Return [X, Y] of the center of cell containing provided text 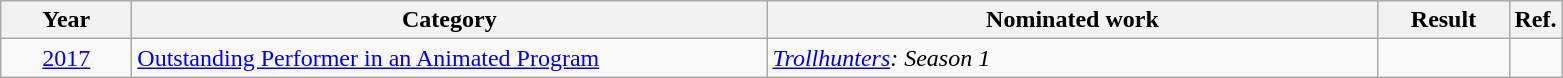
Nominated work [1072, 20]
2017 [66, 58]
Category [450, 20]
Ref. [1536, 20]
Trollhunters: Season 1 [1072, 58]
Year [66, 20]
Result [1444, 20]
Outstanding Performer in an Animated Program [450, 58]
